Capture the cell that displays the provided text and extract its [X, Y] central coordinate. 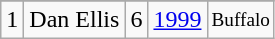
Buffalo [240, 20]
1999 [178, 20]
1 [12, 20]
Dan Ellis [74, 20]
6 [136, 20]
